Scan for the cell matching the given text and deliver its [X, Y] coordinate at center. 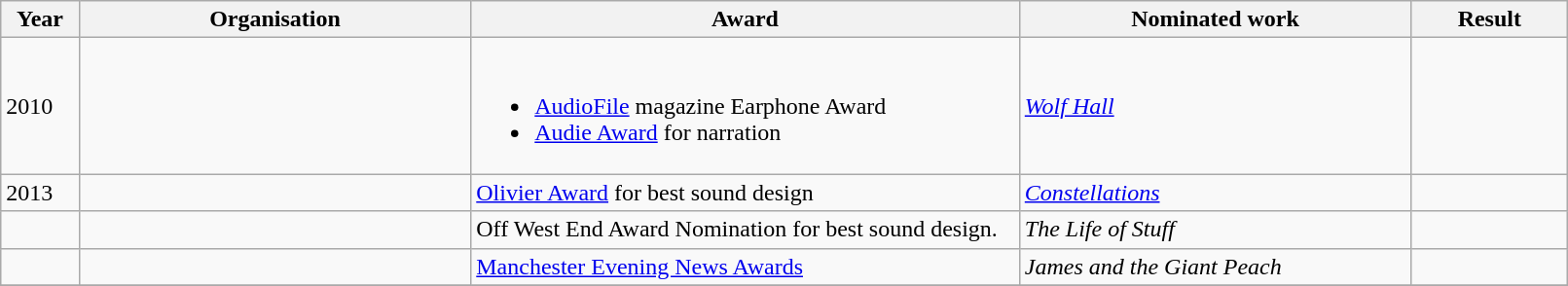
Nominated work [1215, 19]
Award [746, 19]
2010 [40, 106]
Organisation [274, 19]
AudioFile magazine Earphone AwardAudie Award for narration [746, 106]
Olivier Award for best sound design [746, 193]
Year [40, 19]
Result [1489, 19]
The Life of Stuff [1215, 230]
Constellations [1215, 193]
Off West End Award Nomination for best sound design. [746, 230]
James and the Giant Peach [1215, 267]
Wolf Hall [1215, 106]
2013 [40, 193]
Manchester Evening News Awards [746, 267]
